Determine the [X, Y] coordinate at the center of the cell enclosing the given text.  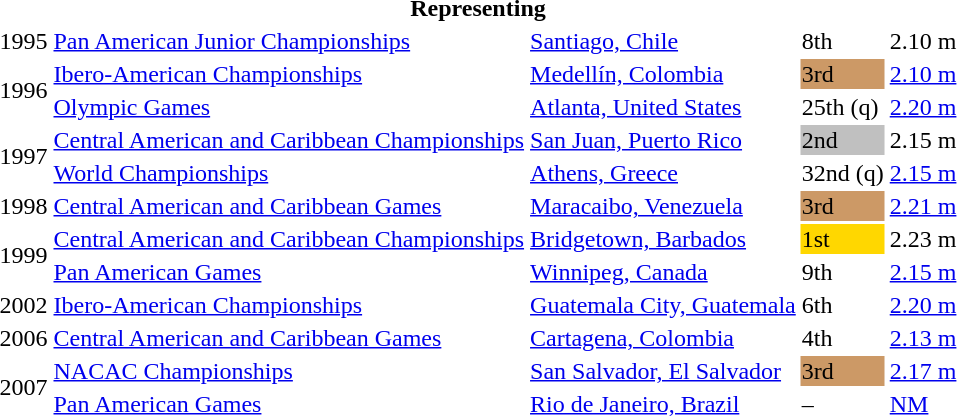
8th [842, 41]
9th [842, 272]
4th [842, 338]
Winnipeg, Canada [664, 272]
World Championships [289, 173]
Olympic Games [289, 107]
6th [842, 305]
Bridgetown, Barbados [664, 239]
2nd [842, 140]
Guatemala City, Guatemala [664, 305]
Athens, Greece [664, 173]
NACAC Championships [289, 371]
32nd (q) [842, 173]
San Salvador, El Salvador [664, 371]
25th (q) [842, 107]
Pan American Junior Championships [289, 41]
Santiago, Chile [664, 41]
Cartagena, Colombia [664, 338]
Atlanta, United States [664, 107]
San Juan, Puerto Rico [664, 140]
1st [842, 239]
Medellín, Colombia [664, 74]
Maracaibo, Venezuela [664, 206]
Pan American Games [289, 272]
